Identify which cell holds the provided text, then report its (X, Y) central coordinate. 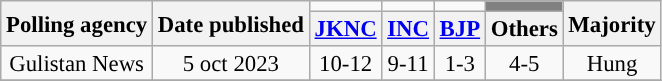
1-3 (460, 64)
10-12 (346, 64)
Majority (612, 24)
5 oct 2023 (230, 64)
JKNC (346, 30)
INC (408, 30)
Gulistan News (77, 64)
Date published (230, 24)
Hung (612, 64)
Others (524, 30)
Polling agency (77, 24)
4-5 (524, 64)
BJP (460, 30)
9-11 (408, 64)
